Find where the given text appears and provide that cell's center as (x, y) coordinate. 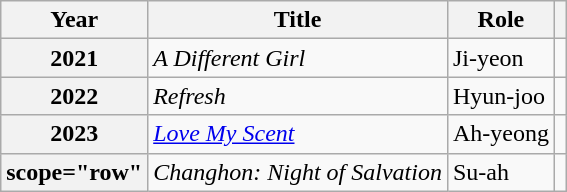
Hyun-joo (500, 96)
2021 (74, 58)
Ji-yeon (500, 58)
Ah-yeong (500, 134)
Year (74, 20)
2023 (74, 134)
Love My Scent (298, 134)
Su-ah (500, 172)
A Different Girl (298, 58)
2022 (74, 96)
Refresh (298, 96)
scope="row" (74, 172)
Role (500, 20)
Title (298, 20)
Changhon: Night of Salvation (298, 172)
